Pinpoint the cell where the given text exists, returning its [x, y] midpoint coordinate. 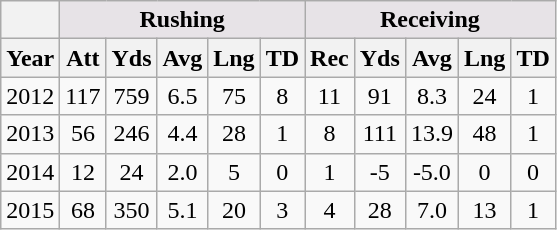
56 [83, 134]
246 [132, 134]
5.1 [182, 210]
8.3 [432, 96]
759 [132, 96]
48 [484, 134]
3 [282, 210]
2012 [30, 96]
13 [484, 210]
Rushing [182, 20]
-5.0 [432, 172]
4 [330, 210]
75 [234, 96]
4.4 [182, 134]
2014 [30, 172]
Receiving [430, 20]
Att [83, 58]
350 [132, 210]
11 [330, 96]
2.0 [182, 172]
2015 [30, 210]
12 [83, 172]
-5 [380, 172]
117 [83, 96]
6.5 [182, 96]
20 [234, 210]
Year [30, 58]
2013 [30, 134]
Rec [330, 58]
91 [380, 96]
7.0 [432, 210]
13.9 [432, 134]
111 [380, 134]
5 [234, 172]
68 [83, 210]
